Identify which cell holds the provided text, then report its [X, Y] central coordinate. 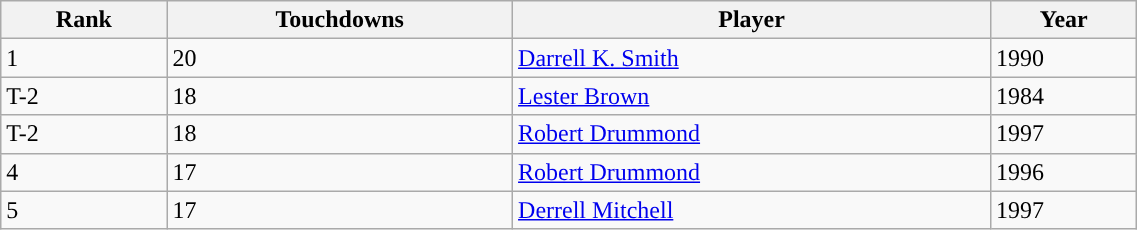
5 [84, 210]
Lester Brown [752, 96]
Player [752, 20]
Derrell Mitchell [752, 210]
Darrell K. Smith [752, 58]
4 [84, 172]
Rank [84, 20]
20 [340, 58]
Year [1064, 20]
Touchdowns [340, 20]
1996 [1064, 172]
1990 [1064, 58]
1 [84, 58]
1984 [1064, 96]
